Extract the [X, Y] coordinate from the center of the cell holding the provided text.  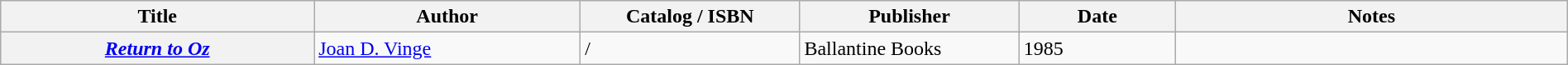
Notes [1372, 17]
1985 [1097, 48]
Date [1097, 17]
/ [690, 48]
Title [157, 17]
Catalog / ISBN [690, 17]
Publisher [910, 17]
Author [447, 17]
Ballantine Books [910, 48]
Joan D. Vinge [447, 48]
Return to Oz [157, 48]
